Provide the [x, y] coordinate of the cell's center where the given text is located.  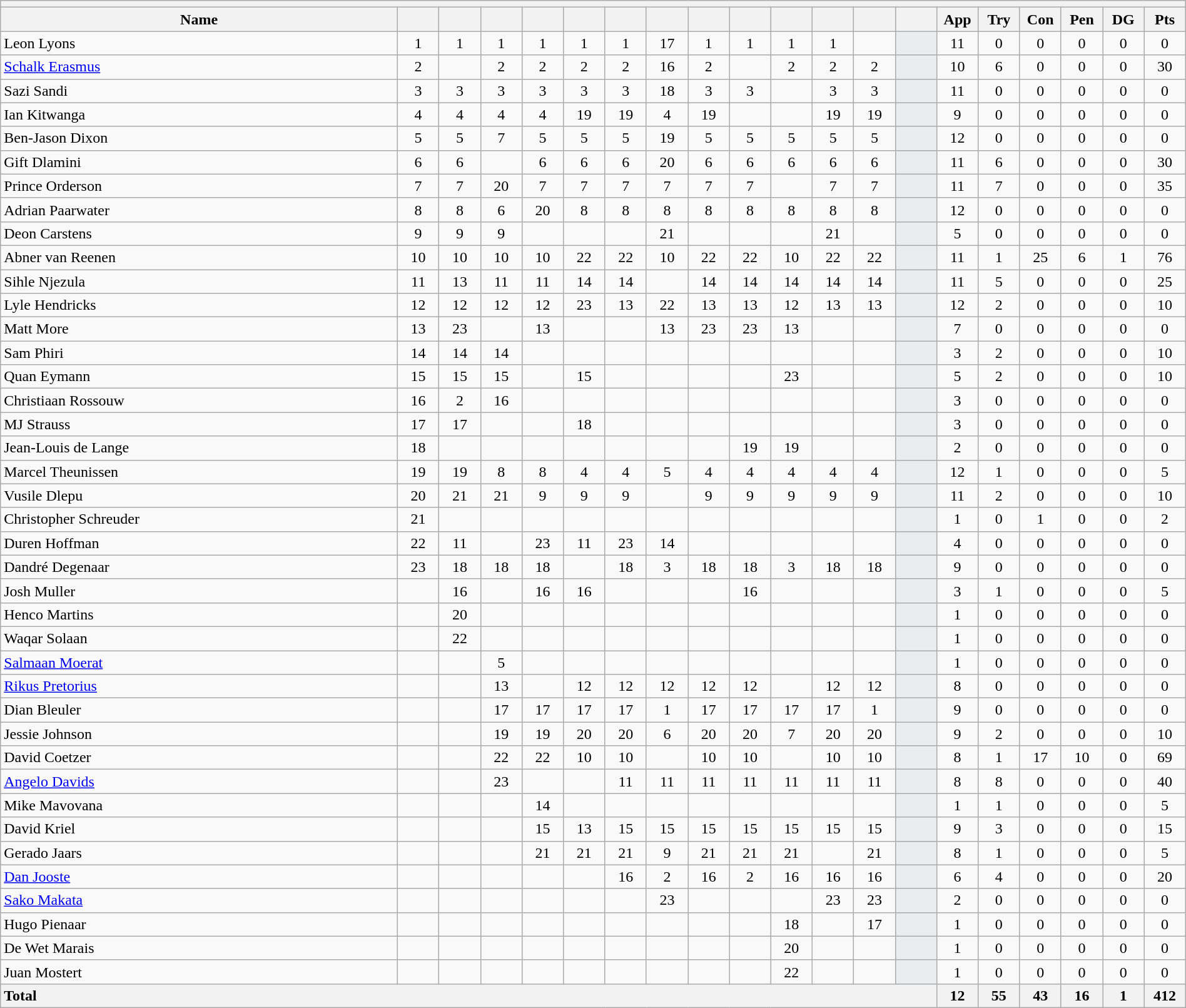
Sako Makata [199, 900]
Dan Jooste [199, 877]
35 [1165, 186]
David Coetzer [199, 758]
Name [199, 19]
Try [999, 19]
Deon Carstens [199, 233]
David Kriel [199, 829]
App [957, 19]
Abner van Reenen [199, 257]
Rikus Pretorius [199, 686]
Ben-Jason Dixon [199, 138]
Pen [1082, 19]
Christopher Schreuder [199, 519]
Waqar Solaan [199, 638]
Gerado Jaars [199, 853]
MJ Strauss [199, 424]
Gift Dlamini [199, 162]
412 [1165, 995]
Adrian Paarwater [199, 210]
Quan Eymann [199, 377]
Prince Orderson [199, 186]
Mike Mavovana [199, 805]
Lyle Hendricks [199, 305]
Duren Hoffman [199, 543]
Jean-Louis de Lange [199, 448]
Con [1040, 19]
Sam Phiri [199, 353]
Juan Mostert [199, 972]
Salmaan Moerat [199, 663]
Sihle Njezula [199, 281]
Ian Kitwanga [199, 115]
69 [1165, 758]
Schalk Erasmus [199, 67]
DG [1123, 19]
Jessie Johnson [199, 734]
55 [999, 995]
De Wet Marais [199, 948]
Matt More [199, 329]
40 [1165, 781]
Christiaan Rossouw [199, 400]
Josh Muller [199, 591]
Total [469, 995]
Dandré Degenaar [199, 567]
Vusile Dlepu [199, 496]
Hugo Pienaar [199, 924]
43 [1040, 995]
Sazi Sandi [199, 91]
Angelo Davids [199, 781]
Henco Martins [199, 614]
Dian Bleuler [199, 710]
Marcel Theunissen [199, 472]
Pts [1165, 19]
76 [1165, 257]
Leon Lyons [199, 43]
